Pinpoint the cell where the given text exists, returning its (x, y) midpoint coordinate. 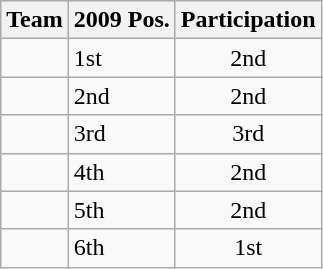
5th (122, 210)
Team (35, 20)
2009 Pos. (122, 20)
Participation (248, 20)
4th (122, 172)
6th (122, 248)
